Return (X, Y) of the center of cell containing provided text 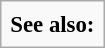
See also: (52, 24)
